Extract the [x, y] coordinate from the center of the cell holding the provided text.  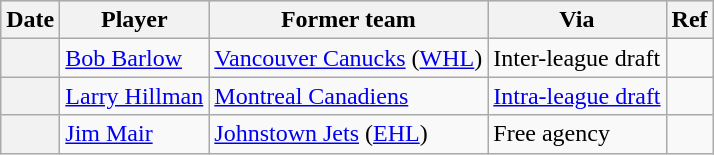
Jim Mair [134, 134]
Via [577, 20]
Inter-league draft [577, 58]
Former team [348, 20]
Date [30, 20]
Bob Barlow [134, 58]
Johnstown Jets (EHL) [348, 134]
Intra-league draft [577, 96]
Montreal Canadiens [348, 96]
Vancouver Canucks (WHL) [348, 58]
Larry Hillman [134, 96]
Free agency [577, 134]
Ref [690, 20]
Player [134, 20]
